Find where the given text appears and provide that cell's center as [X, Y] coordinate. 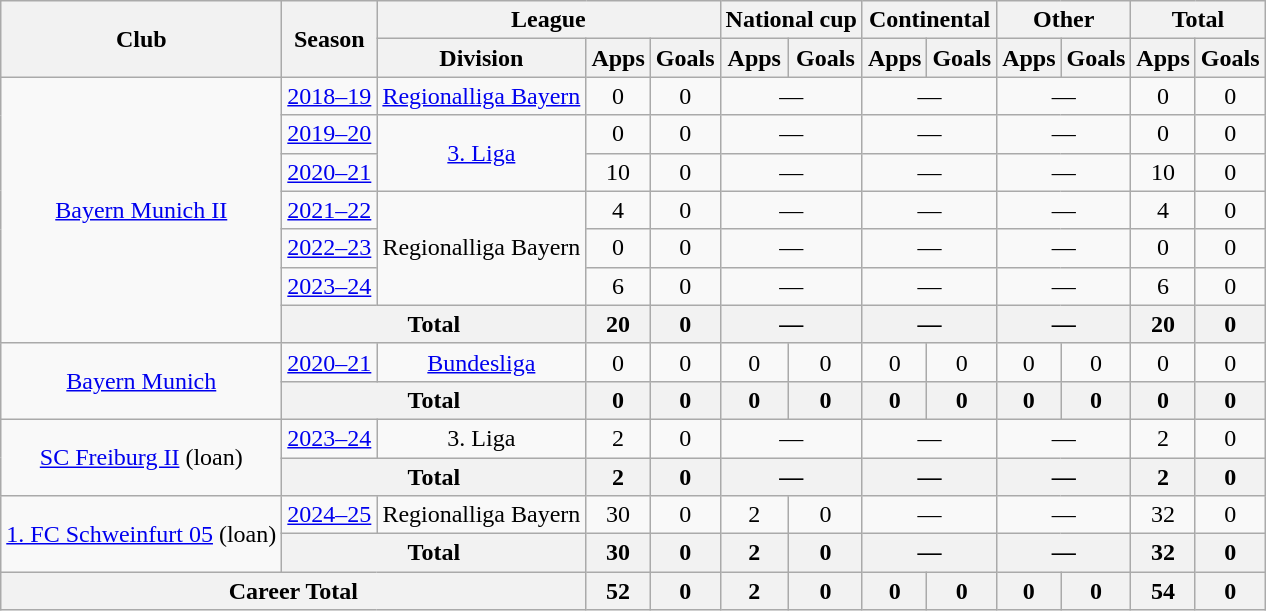
Season [330, 39]
Other [1064, 20]
2018–19 [330, 96]
Bayern Munich II [142, 210]
1. FC Schweinfurt 05 (loan) [142, 534]
2024–25 [330, 515]
54 [1163, 591]
Continental [929, 20]
Bayern Munich [142, 381]
Division [482, 58]
2021–22 [330, 210]
Bundesliga [482, 362]
2022–23 [330, 248]
SC Freiburg II (loan) [142, 457]
2019–20 [330, 134]
National cup [791, 20]
Career Total [294, 591]
League [548, 20]
Club [142, 39]
52 [618, 591]
